From the cell containing the given text, extract its center point as [x, y] coordinate. 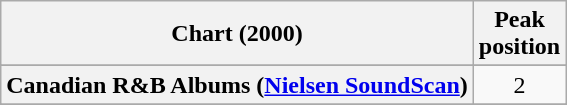
2 [519, 85]
Peak position [519, 34]
Chart (2000) [238, 34]
Canadian R&B Albums (Nielsen SoundScan) [238, 85]
